Return the (X, Y) coordinate for the center point of the cell that contains the specified text.  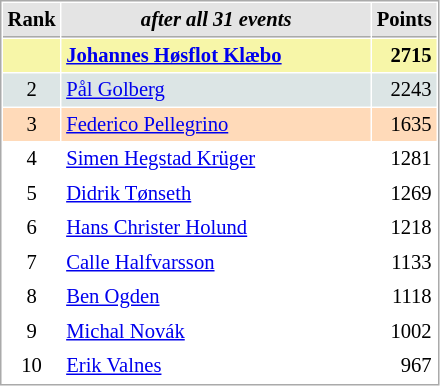
2 (32, 90)
Michal Novák (216, 332)
1118 (404, 296)
Federico Pellegrino (216, 124)
after all 31 events (216, 20)
7 (32, 262)
1133 (404, 262)
967 (404, 366)
1281 (404, 158)
Johannes Høsflot Klæbo (216, 56)
10 (32, 366)
4 (32, 158)
Rank (32, 20)
1002 (404, 332)
Points (404, 20)
Erik Valnes (216, 366)
Calle Halfvarsson (216, 262)
Simen Hegstad Krüger (216, 158)
Ben Ogden (216, 296)
Pål Golberg (216, 90)
6 (32, 228)
Hans Christer Holund (216, 228)
1269 (404, 194)
Didrik Tønseth (216, 194)
1218 (404, 228)
2243 (404, 90)
9 (32, 332)
8 (32, 296)
3 (32, 124)
1635 (404, 124)
2715 (404, 56)
5 (32, 194)
